Return the (x, y) coordinate for the center point of the cell that contains the specified text.  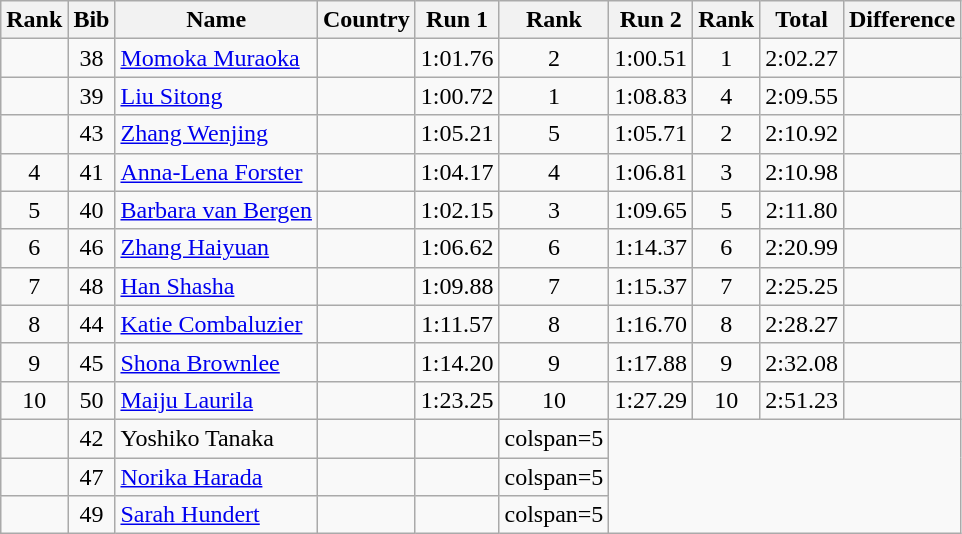
Zhang Wenjing (216, 134)
2:09.55 (802, 96)
1:16.70 (651, 324)
1:06.81 (651, 172)
2:02.27 (802, 58)
Total (802, 20)
1:00.72 (457, 96)
Anna-Lena Forster (216, 172)
Barbara van Bergen (216, 210)
1:00.51 (651, 58)
1:05.21 (457, 134)
Zhang Haiyuan (216, 248)
38 (92, 58)
Norika Harada (216, 477)
Yoshiko Tanaka (216, 438)
41 (92, 172)
Bib (92, 20)
Country (366, 20)
1:15.37 (651, 286)
Difference (902, 20)
2:20.99 (802, 248)
Run 1 (457, 20)
49 (92, 515)
1:23.25 (457, 400)
Liu Sitong (216, 96)
1:02.15 (457, 210)
1:05.71 (651, 134)
Han Shasha (216, 286)
1:09.88 (457, 286)
47 (92, 477)
2:10.98 (802, 172)
Momoka Muraoka (216, 58)
2:51.23 (802, 400)
46 (92, 248)
2:32.08 (802, 362)
2:11.80 (802, 210)
1:01.76 (457, 58)
44 (92, 324)
1:08.83 (651, 96)
1:27.29 (651, 400)
39 (92, 96)
1:14.37 (651, 248)
1:06.62 (457, 248)
Katie Combaluzier (216, 324)
43 (92, 134)
1:11.57 (457, 324)
Sarah Hundert (216, 515)
2:25.25 (802, 286)
1:09.65 (651, 210)
Run 2 (651, 20)
48 (92, 286)
45 (92, 362)
40 (92, 210)
42 (92, 438)
Maiju Laurila (216, 400)
1:04.17 (457, 172)
1:17.88 (651, 362)
1:14.20 (457, 362)
2:28.27 (802, 324)
Name (216, 20)
50 (92, 400)
2:10.92 (802, 134)
Shona Brownlee (216, 362)
